From the cell containing the given text, extract its center point as [x, y] coordinate. 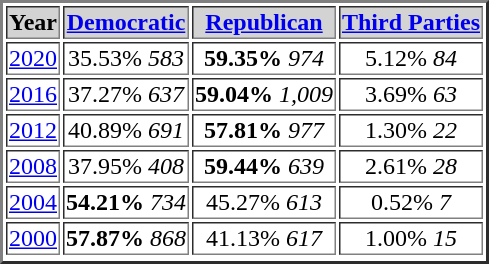
2000 [33, 238]
35.53% 583 [126, 58]
2016 [33, 94]
37.95% 408 [126, 166]
Democratic [126, 22]
2008 [33, 166]
57.81% 977 [264, 130]
3.69% 63 [411, 94]
Republican [264, 22]
59.44% 639 [264, 166]
45.27% 613 [264, 202]
2004 [33, 202]
1.00% 15 [411, 238]
1.30% 22 [411, 130]
Year [33, 22]
0.52% 7 [411, 202]
59.35% 974 [264, 58]
37.27% 637 [126, 94]
54.21% 734 [126, 202]
2020 [33, 58]
Third Parties [411, 22]
41.13% 617 [264, 238]
2.61% 28 [411, 166]
2012 [33, 130]
57.87% 868 [126, 238]
5.12% 84 [411, 58]
59.04% 1,009 [264, 94]
40.89% 691 [126, 130]
